Extract the [X, Y] coordinate from the center of the cell holding the provided text.  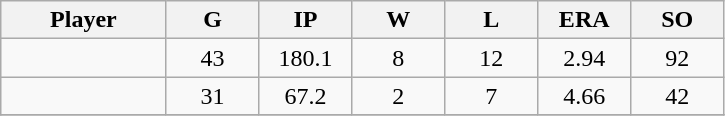
42 [678, 96]
67.2 [306, 96]
43 [212, 58]
G [212, 20]
7 [492, 96]
4.66 [584, 96]
12 [492, 58]
SO [678, 20]
180.1 [306, 58]
IP [306, 20]
8 [398, 58]
L [492, 20]
31 [212, 96]
Player [84, 20]
92 [678, 58]
ERA [584, 20]
2.94 [584, 58]
2 [398, 96]
W [398, 20]
